Output the (x, y) coordinate of the center of the cell containing the given text.  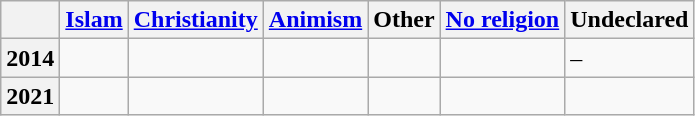
Islam (94, 20)
No religion (502, 20)
2021 (30, 96)
– (630, 58)
Christianity (196, 20)
Undeclared (630, 20)
Animism (315, 20)
2014 (30, 58)
Other (404, 20)
